From the cell containing the given text, extract its center point as (x, y) coordinate. 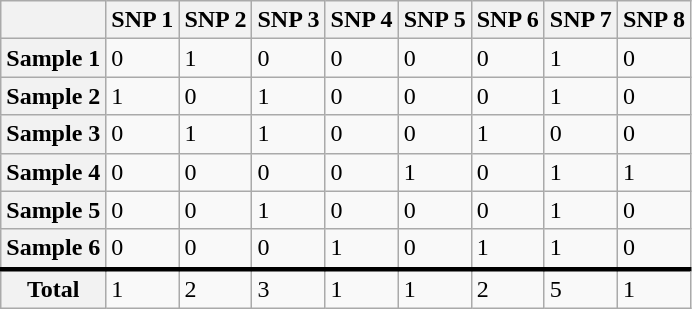
Sample 3 (54, 134)
SNP 5 (434, 20)
SNP 2 (216, 20)
SNP 1 (142, 20)
SNP 7 (580, 20)
Total (54, 289)
SNP 3 (288, 20)
SNP 8 (654, 20)
Sample 6 (54, 249)
Sample 4 (54, 172)
SNP 4 (362, 20)
3 (288, 289)
SNP 6 (508, 20)
Sample 5 (54, 210)
Sample 1 (54, 58)
5 (580, 289)
Sample 2 (54, 96)
